Output the (X, Y) coordinate of the center of the cell containing the given text.  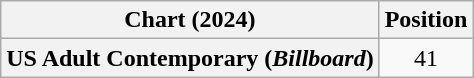
US Adult Contemporary (Billboard) (190, 58)
Position (426, 20)
41 (426, 58)
Chart (2024) (190, 20)
